For the text-containing cell, return its midpoint in (x, y) coordinate format. 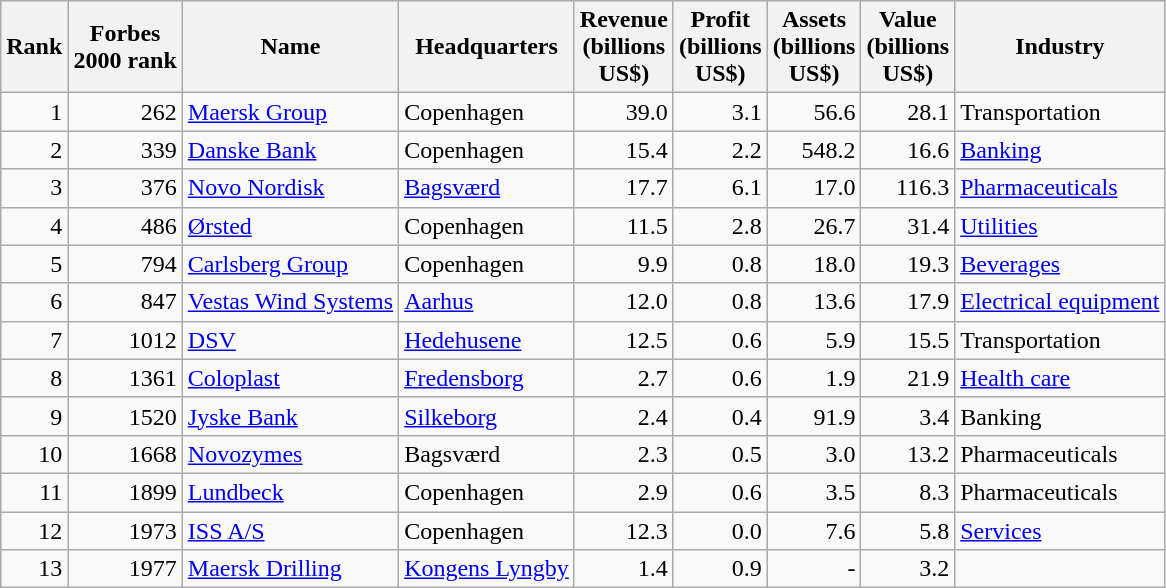
Maersk Drilling (290, 569)
2.7 (624, 378)
13.6 (814, 302)
1 (34, 112)
5.9 (814, 340)
2.9 (624, 492)
3.2 (908, 569)
Fredensborg (487, 378)
4 (34, 226)
376 (125, 188)
1012 (125, 340)
91.9 (814, 416)
16.6 (908, 150)
21.9 (908, 378)
548.2 (814, 150)
ISS A/S (290, 531)
12.3 (624, 531)
Ørsted (290, 226)
Revenue(billions US$) (624, 47)
- (814, 569)
Name (290, 47)
3.0 (814, 454)
1.4 (624, 569)
1668 (125, 454)
Jyske Bank (290, 416)
262 (125, 112)
1361 (125, 378)
12 (34, 531)
Lundbeck (290, 492)
Hedehusene (487, 340)
Novozymes (290, 454)
17.0 (814, 188)
11 (34, 492)
Utilities (1060, 226)
Industry (1060, 47)
3.5 (814, 492)
3 (34, 188)
6 (34, 302)
Novo Nordisk (290, 188)
0.4 (720, 416)
3.1 (720, 112)
486 (125, 226)
Services (1060, 531)
Headquarters (487, 47)
Electrical equipment (1060, 302)
116.3 (908, 188)
8 (34, 378)
2.4 (624, 416)
1899 (125, 492)
7.6 (814, 531)
18.0 (814, 264)
0.5 (720, 454)
12.5 (624, 340)
19.3 (908, 264)
17.9 (908, 302)
Danske Bank (290, 150)
DSV (290, 340)
3.4 (908, 416)
Silkeborg (487, 416)
2.3 (624, 454)
1520 (125, 416)
1.9 (814, 378)
Value(billions US$) (908, 47)
6.1 (720, 188)
Kongens Lyngby (487, 569)
15.4 (624, 150)
794 (125, 264)
Profit(billions US$) (720, 47)
56.6 (814, 112)
39.0 (624, 112)
847 (125, 302)
9.9 (624, 264)
17.7 (624, 188)
9 (34, 416)
0.0 (720, 531)
28.1 (908, 112)
2.2 (720, 150)
Carlsberg Group (290, 264)
8.3 (908, 492)
Vestas Wind Systems (290, 302)
31.4 (908, 226)
Maersk Group (290, 112)
7 (34, 340)
Aarhus (487, 302)
5 (34, 264)
1977 (125, 569)
13 (34, 569)
2 (34, 150)
13.2 (908, 454)
12.0 (624, 302)
Beverages (1060, 264)
0.9 (720, 569)
Rank (34, 47)
5.8 (908, 531)
Coloplast (290, 378)
1973 (125, 531)
Assets(billions US$) (814, 47)
15.5 (908, 340)
Forbes 2000 rank (125, 47)
11.5 (624, 226)
26.7 (814, 226)
2.8 (720, 226)
339 (125, 150)
Health care (1060, 378)
10 (34, 454)
